Capture the cell that displays the provided text and extract its [X, Y] central coordinate. 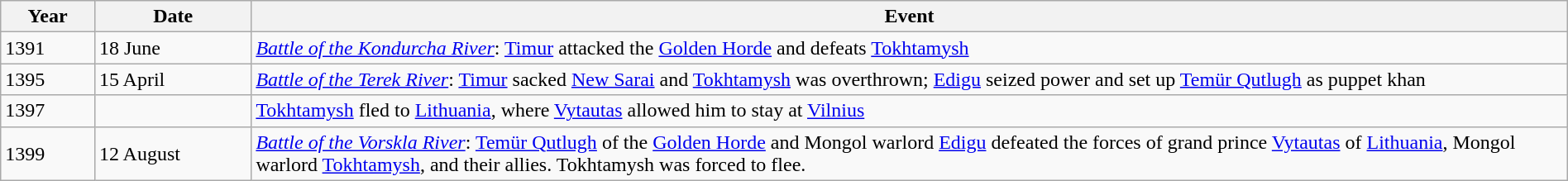
1395 [48, 79]
Year [48, 17]
Battle of the Kondurcha River: Timur attacked the Golden Horde and defeats Tokhtamysh [910, 48]
1397 [48, 111]
Event [910, 17]
18 June [172, 48]
12 August [172, 154]
15 April [172, 79]
Date [172, 17]
1399 [48, 154]
Battle of the Terek River: Timur sacked New Sarai and Tokhtamysh was overthrown; Edigu seized power and set up Temür Qutlugh as puppet khan [910, 79]
Tokhtamysh fled to Lithuania, where Vytautas allowed him to stay at Vilnius [910, 111]
1391 [48, 48]
